Return [x, y] of the center of cell containing provided text 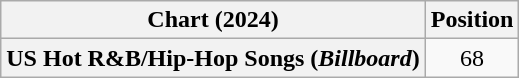
68 [472, 58]
US Hot R&B/Hip-Hop Songs (Billboard) [213, 58]
Chart (2024) [213, 20]
Position [472, 20]
